For the text-containing cell, return its midpoint in [x, y] coordinate format. 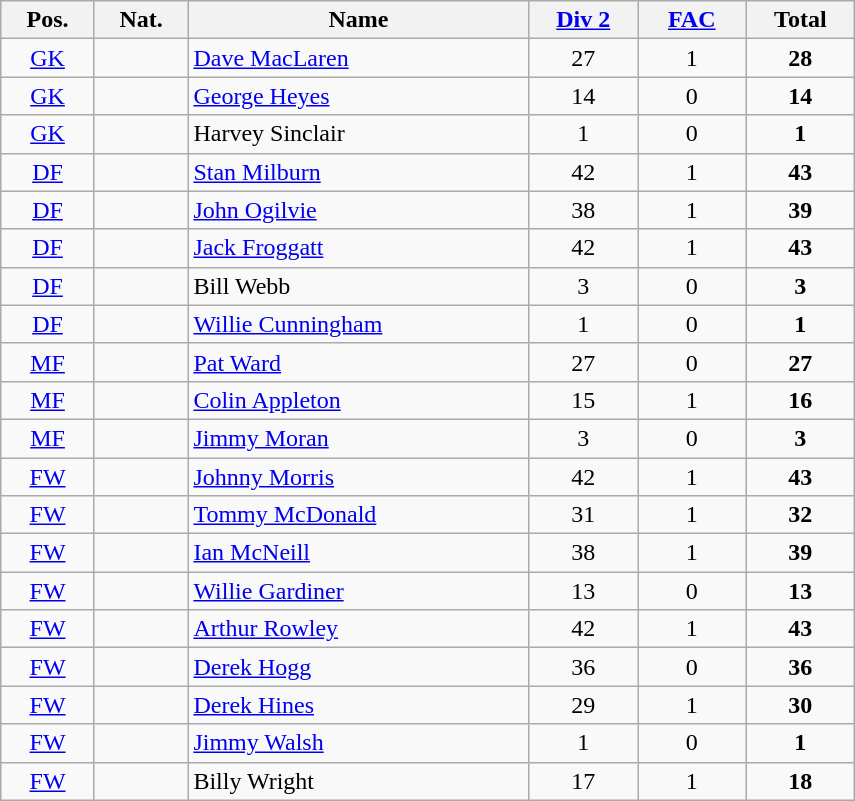
Pat Ward [358, 362]
John Ogilvie [358, 210]
Jimmy Walsh [358, 743]
17 [584, 781]
16 [800, 400]
31 [584, 515]
Bill Webb [358, 286]
Stan Milburn [358, 172]
Ian McNeill [358, 553]
29 [584, 705]
Name [358, 20]
FAC [692, 20]
Dave MacLaren [358, 58]
Billy Wright [358, 781]
Willie Gardiner [358, 591]
Willie Cunningham [358, 324]
30 [800, 705]
Arthur Rowley [358, 629]
Johnny Morris [358, 477]
George Heyes [358, 96]
Total [800, 20]
15 [584, 400]
Harvey Sinclair [358, 134]
Jack Froggatt [358, 248]
Derek Hogg [358, 667]
18 [800, 781]
Tommy McDonald [358, 515]
Jimmy Moran [358, 438]
Pos. [48, 20]
32 [800, 515]
28 [800, 58]
Div 2 [584, 20]
Colin Appleton [358, 400]
Derek Hines [358, 705]
Nat. [141, 20]
